Pinpoint the cell where the given text exists, returning its (x, y) midpoint coordinate. 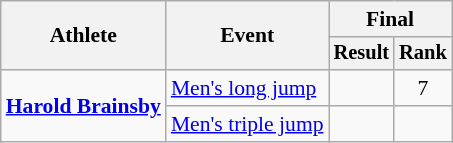
Result (362, 54)
Men's triple jump (248, 124)
7 (423, 88)
Athlete (84, 36)
Rank (423, 54)
Harold Brainsby (84, 106)
Event (248, 36)
Men's long jump (248, 88)
Final (390, 19)
